For the text-containing cell, return its midpoint in [x, y] coordinate format. 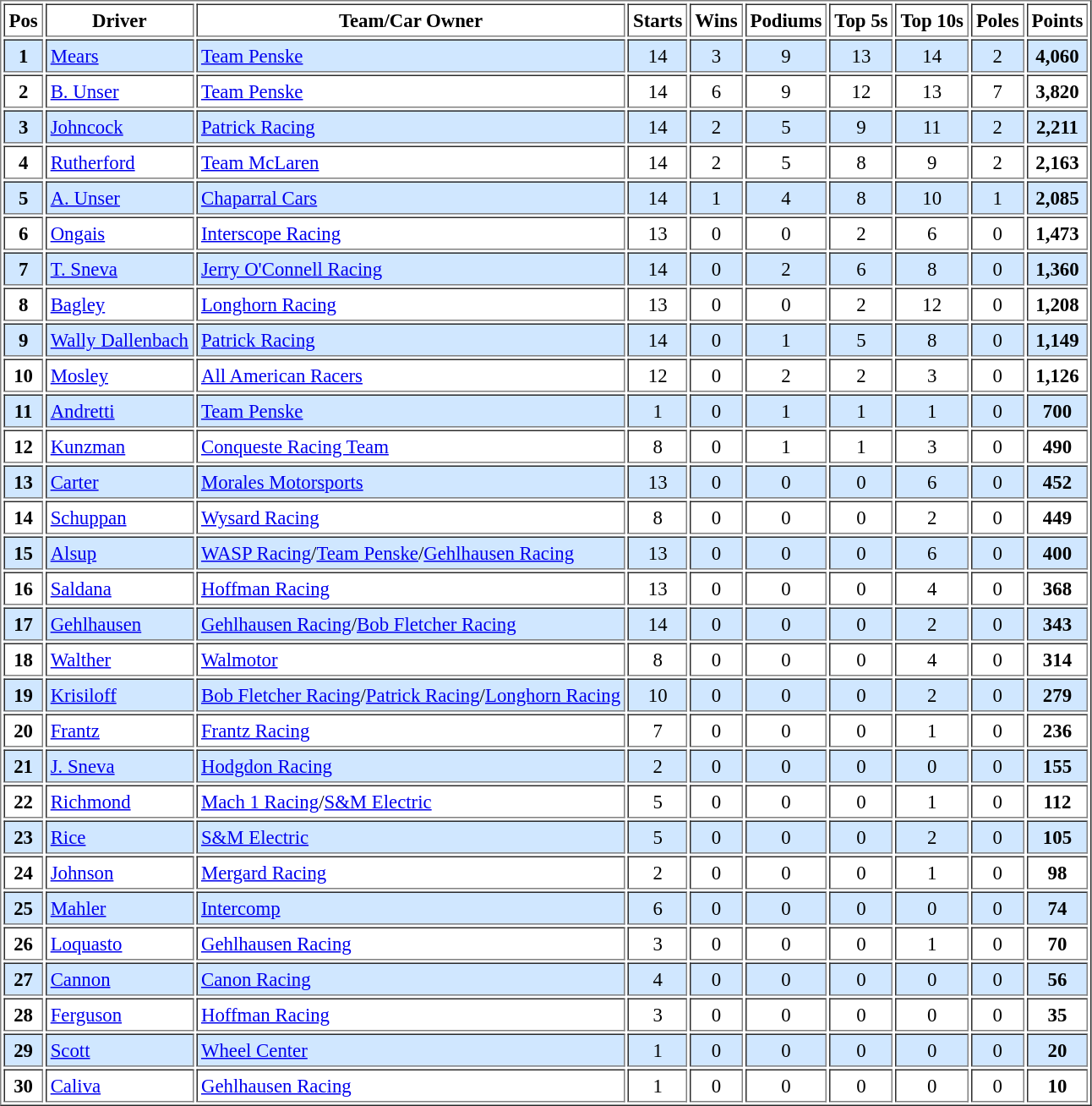
1,360 [1058, 269]
WASP Racing/Team Penske/Gehlhausen Racing [411, 553]
35 [1058, 1015]
56 [1058, 979]
Longhorn Racing [411, 304]
Andretti [120, 411]
A. Unser [120, 198]
Walther [120, 660]
19 [23, 695]
Mach 1 Racing/S&M Electric [411, 802]
17 [23, 624]
Mergard Racing [411, 873]
Ferguson [120, 1015]
Kunzman [120, 446]
700 [1058, 411]
Top 5s [860, 20]
Pos [23, 20]
490 [1058, 446]
Gehlhausen Racing/Bob Fletcher Racing [411, 624]
279 [1058, 695]
All American Racers [411, 375]
Mears [120, 56]
Frantz [120, 731]
Interscope Racing [411, 233]
29 [23, 1050]
2,211 [1058, 127]
Alsup [120, 553]
28 [23, 1015]
400 [1058, 553]
Mahler [120, 908]
Poles [997, 20]
Conqueste Racing Team [411, 446]
Starts [658, 20]
Canon Racing [411, 979]
Schuppan [120, 517]
Frantz Racing [411, 731]
23 [23, 837]
314 [1058, 660]
Wins [716, 20]
368 [1058, 589]
Ongais [120, 233]
24 [23, 873]
Team/Car Owner [411, 20]
105 [1058, 837]
Driver [120, 20]
74 [1058, 908]
Hodgdon Racing [411, 766]
Wally Dallenbach [120, 340]
B. Unser [120, 91]
3,820 [1058, 91]
Walmotor [411, 660]
2,163 [1058, 162]
18 [23, 660]
Wysard Racing [411, 517]
4,060 [1058, 56]
J. Sneva [120, 766]
16 [23, 589]
Rice [120, 837]
1,149 [1058, 340]
452 [1058, 482]
Richmond [120, 802]
25 [23, 908]
27 [23, 979]
Wheel Center [411, 1050]
Gehlhausen [120, 624]
1,126 [1058, 375]
Intercomp [411, 908]
Caliva [120, 1086]
Saldana [120, 589]
Carter [120, 482]
Johnson [120, 873]
30 [23, 1086]
1,473 [1058, 233]
Cannon [120, 979]
Morales Motorsports [411, 482]
1,208 [1058, 304]
S&M Electric [411, 837]
Podiums [786, 20]
Points [1058, 20]
Bagley [120, 304]
Top 10s [931, 20]
26 [23, 944]
449 [1058, 517]
Jerry O'Connell Racing [411, 269]
Team McLaren [411, 162]
Johncock [120, 127]
Krisiloff [120, 695]
Rutherford [120, 162]
Bob Fletcher Racing/Patrick Racing/Longhorn Racing [411, 695]
T. Sneva [120, 269]
2,085 [1058, 198]
236 [1058, 731]
15 [23, 553]
112 [1058, 802]
21 [23, 766]
343 [1058, 624]
70 [1058, 944]
Scott [120, 1050]
Loquasto [120, 944]
Chaparral Cars [411, 198]
98 [1058, 873]
22 [23, 802]
Mosley [120, 375]
155 [1058, 766]
